Determine the [x, y] coordinate at the center of the cell enclosing the given text.  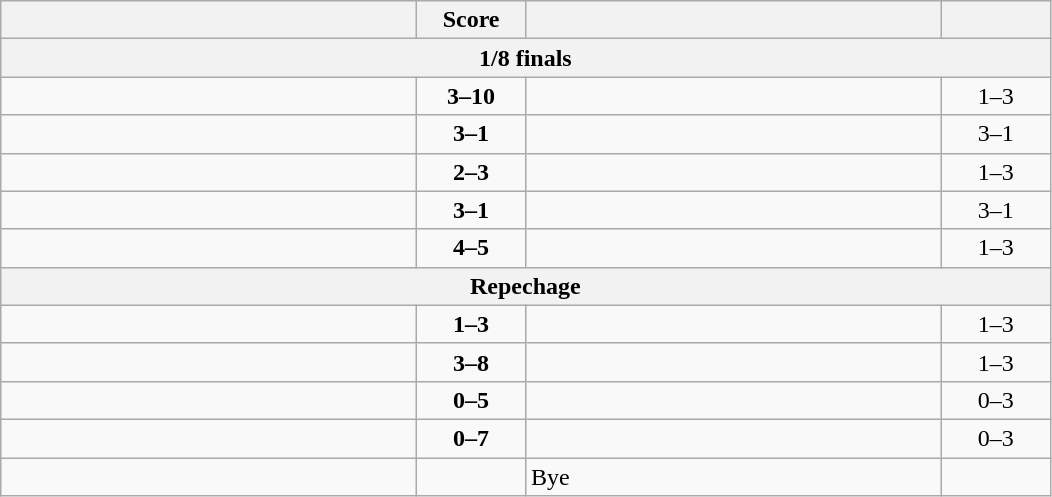
Score [472, 20]
4–5 [472, 248]
1/8 finals [526, 58]
3–8 [472, 362]
0–5 [472, 400]
Repechage [526, 286]
0–7 [472, 438]
2–3 [472, 172]
3–10 [472, 96]
Bye [733, 477]
